Provide the (X, Y) coordinate of the cell's center where the given text is located.  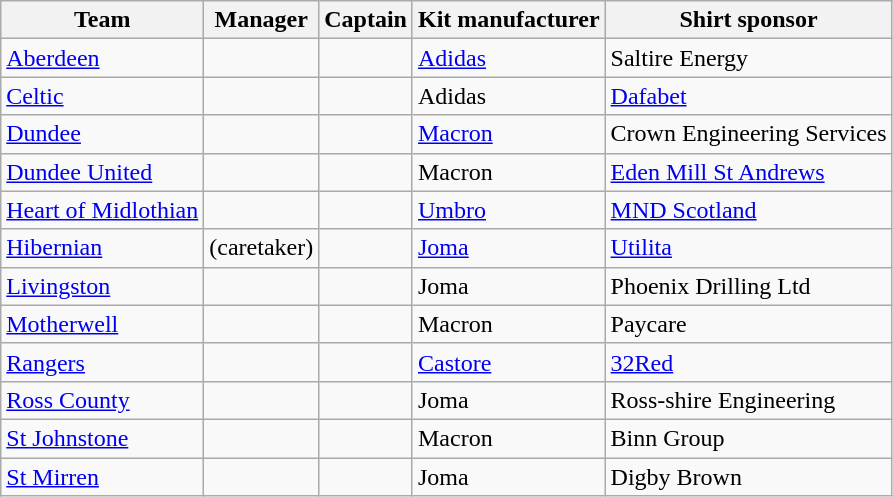
Celtic (102, 96)
Saltire Energy (748, 58)
Ross-shire Engineering (748, 400)
(caretaker) (262, 248)
Dundee United (102, 172)
Digby Brown (748, 477)
Captain (366, 20)
Dafabet (748, 96)
Manager (262, 20)
Binn Group (748, 438)
Phoenix Drilling Ltd (748, 286)
32Red (748, 362)
St Mirren (102, 477)
Kit manufacturer (508, 20)
Paycare (748, 324)
Ross County (102, 400)
Castore (508, 362)
St Johnstone (102, 438)
Crown Engineering Services (748, 134)
Livingston (102, 286)
Shirt sponsor (748, 20)
Utilita (748, 248)
MND Scotland (748, 210)
Aberdeen (102, 58)
Hibernian (102, 248)
Heart of Midlothian (102, 210)
Rangers (102, 362)
Eden Mill St Andrews (748, 172)
Team (102, 20)
Dundee (102, 134)
Motherwell (102, 324)
Umbro (508, 210)
